Extract the [x, y] coordinate from the center of the cell holding the provided text.  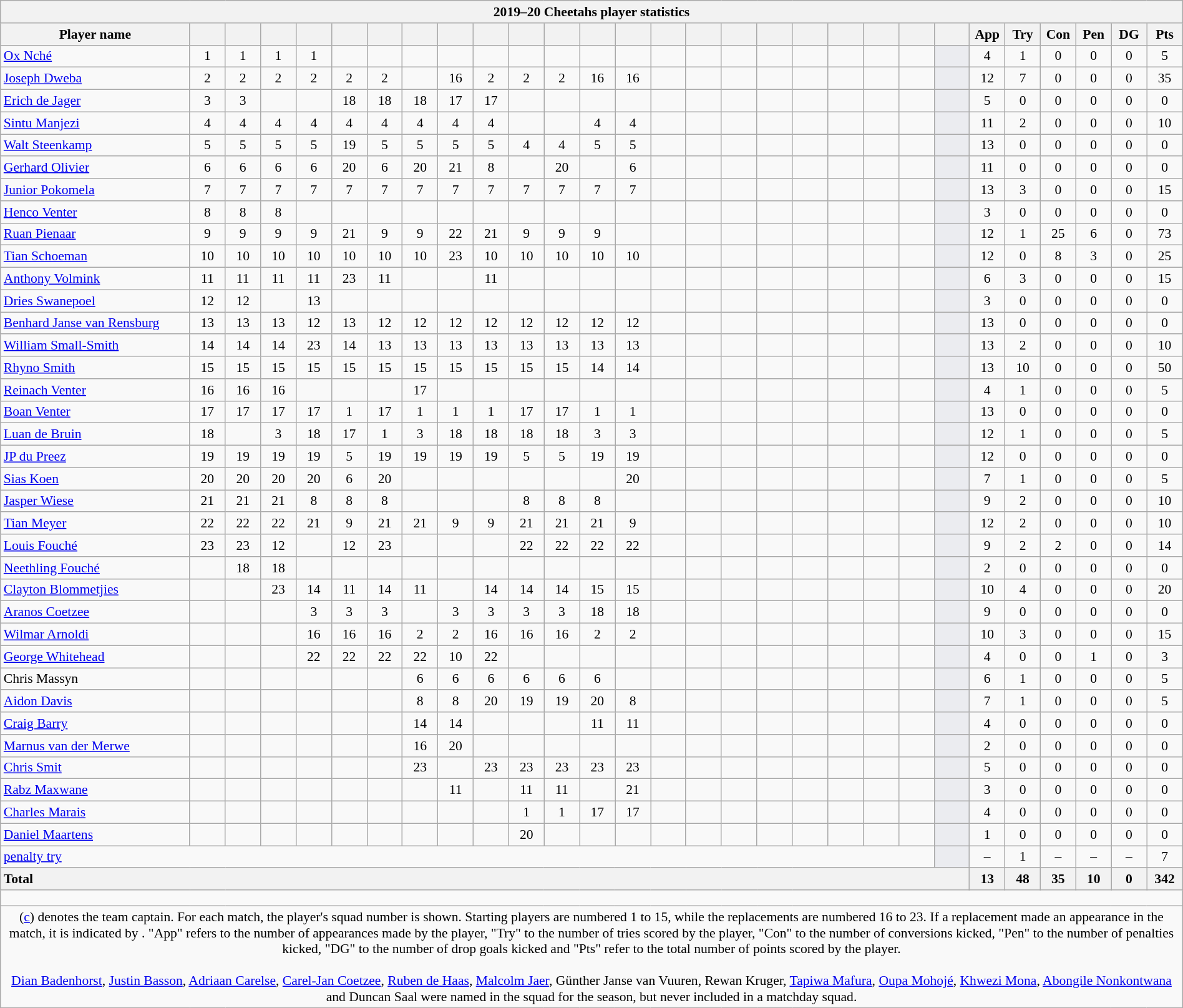
Junior Pokomela [95, 190]
Ruan Pienaar [95, 234]
Neethling Fouché [95, 568]
Chris Massyn [95, 679]
Anthony Volmink [95, 279]
Player name [95, 34]
73 [1164, 234]
Walt Steenkamp [95, 145]
2019–20 Cheetahs player statistics [591, 12]
342 [1164, 879]
George Whitehead [95, 657]
Clayton Blommetjies [95, 590]
Total [485, 879]
Sintu Manjezi [95, 123]
William Small-Smith [95, 346]
App [987, 34]
Rhyno Smith [95, 368]
Ox Nché [95, 56]
Pen [1093, 34]
Dries Swanepoel [95, 301]
Reinach Venter [95, 390]
Benhard Janse van Rensburg [95, 323]
DG [1129, 34]
Con [1058, 34]
Boan Venter [95, 412]
48 [1023, 879]
Erich de Jager [95, 101]
Joseph Dweba [95, 79]
Pts [1164, 34]
Sias Koen [95, 479]
Aranos Coetzee [95, 612]
JP du Preez [95, 457]
Chris Smit [95, 768]
Try [1023, 34]
Tian Schoeman [95, 257]
Daniel Maartens [95, 834]
Marnus van der Merwe [95, 746]
Craig Barry [95, 723]
Aidon Davis [95, 702]
Tian Meyer [95, 524]
Wilmar Arnoldi [95, 635]
Louis Fouché [95, 546]
Rabz Maxwane [95, 790]
Luan de Bruin [95, 434]
50 [1164, 368]
Gerhard Olivier [95, 168]
Charles Marais [95, 813]
Henco Venter [95, 212]
penalty try [467, 857]
Jasper Wiese [95, 501]
